Return the [X, Y] coordinate for the center point of the cell that contains the specified text.  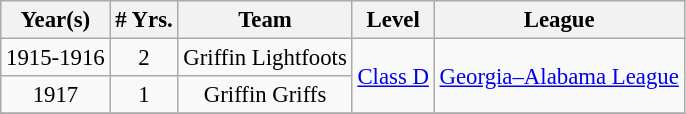
Level [393, 20]
# Yrs. [144, 20]
1917 [56, 95]
Griffin Griffs [265, 95]
Georgia–Alabama League [559, 76]
Griffin Lightfoots [265, 58]
Year(s) [56, 20]
Class D [393, 76]
Team [265, 20]
1 [144, 95]
1915-1916 [56, 58]
2 [144, 58]
League [559, 20]
